Detect which cell encompasses the target text, then output its [x, y] center coordinate. 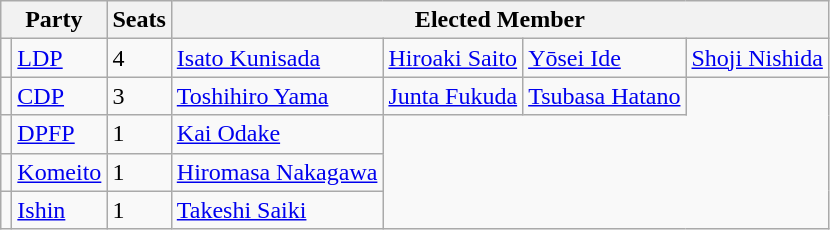
Takeshi Saiki [277, 210]
DPFP [60, 134]
Shoji Nishida [757, 58]
Komeito [60, 172]
LDP [60, 58]
Tsubasa Hatano [604, 96]
3 [139, 96]
4 [139, 58]
Elected Member [500, 20]
Ishin [60, 210]
Hiroaki Saito [453, 58]
Isato Kunisada [277, 58]
CDP [60, 96]
Party [54, 20]
Kai Odake [277, 134]
Yōsei Ide [604, 58]
Hiromasa Nakagawa [277, 172]
Junta Fukuda [453, 96]
Toshihiro Yama [277, 96]
Seats [139, 20]
